Extract the (x, y) coordinate from the center of the cell holding the provided text.  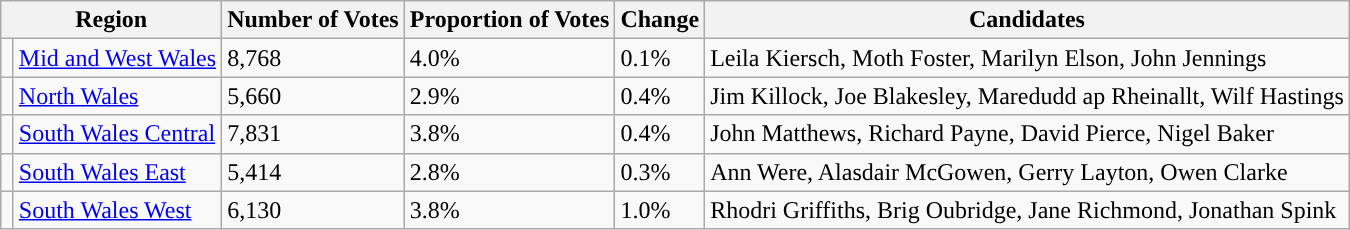
0.3% (660, 172)
Region (112, 20)
South Wales Central (117, 134)
Mid and West Wales (117, 58)
Proportion of Votes (510, 20)
8,768 (314, 58)
1.0% (660, 210)
South Wales East (117, 172)
South Wales West (117, 210)
7,831 (314, 134)
4.0% (510, 58)
Rhodri Griffiths, Brig Oubridge, Jane Richmond, Jonathan Spink (1028, 210)
Leila Kiersch, Moth Foster, Marilyn Elson, John Jennings (1028, 58)
0.1% (660, 58)
5,660 (314, 96)
North Wales (117, 96)
2.9% (510, 96)
Change (660, 20)
6,130 (314, 210)
5,414 (314, 172)
Number of Votes (314, 20)
Candidates (1028, 20)
2.8% (510, 172)
John Matthews, Richard Payne, David Pierce, Nigel Baker (1028, 134)
Jim Killock, Joe Blakesley, Maredudd ap Rheinallt, Wilf Hastings (1028, 96)
Ann Were, Alasdair McGowen, Gerry Layton, Owen Clarke (1028, 172)
